Determine the [X, Y] coordinate at the center of the cell enclosing the given text.  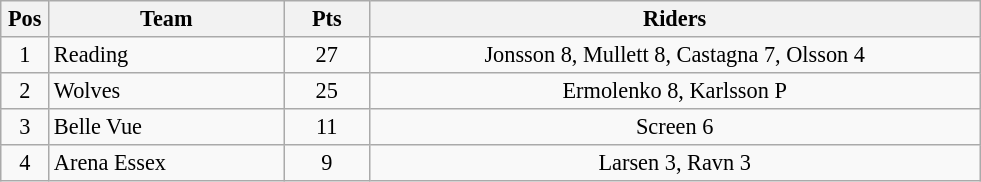
25 [326, 90]
3 [25, 126]
11 [326, 126]
4 [25, 162]
2 [25, 90]
Larsen 3, Ravn 3 [674, 162]
Belle Vue [166, 126]
Pts [326, 19]
Wolves [166, 90]
Riders [674, 19]
Ermolenko 8, Karlsson P [674, 90]
Team [166, 19]
Jonsson 8, Mullett 8, Castagna 7, Olsson 4 [674, 55]
Arena Essex [166, 162]
Pos [25, 19]
27 [326, 55]
9 [326, 162]
1 [25, 55]
Reading [166, 55]
Screen 6 [674, 126]
